Provide the [X, Y] coordinate of the cell's center where the given text is located.  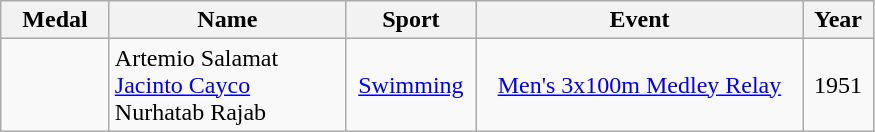
Swimming [410, 85]
Year [838, 20]
Artemio SalamatJacinto CaycoNurhatab Rajab [227, 85]
Sport [410, 20]
Men's 3x100m Medley Relay [639, 85]
Medal [56, 20]
1951 [838, 85]
Name [227, 20]
Event [639, 20]
